Scan for the cell matching the given text and deliver its [x, y] coordinate at center. 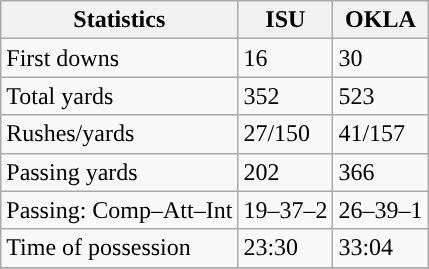
Passing yards [120, 172]
27/150 [286, 134]
ISU [286, 20]
523 [380, 96]
16 [286, 58]
First downs [120, 58]
19–37–2 [286, 210]
30 [380, 58]
23:30 [286, 248]
Statistics [120, 20]
Rushes/yards [120, 134]
41/157 [380, 134]
Total yards [120, 96]
Passing: Comp–Att–Int [120, 210]
OKLA [380, 20]
26–39–1 [380, 210]
Time of possession [120, 248]
366 [380, 172]
33:04 [380, 248]
352 [286, 96]
202 [286, 172]
